Output the (x, y) coordinate of the center of the cell containing the given text.  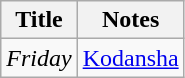
Friday (39, 58)
Kodansha (130, 58)
Notes (130, 20)
Title (39, 20)
